Output the [X, Y] coordinate of the center of the cell containing the given text.  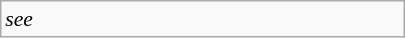
see [202, 19]
